From the cell containing the given text, extract its center point as [X, Y] coordinate. 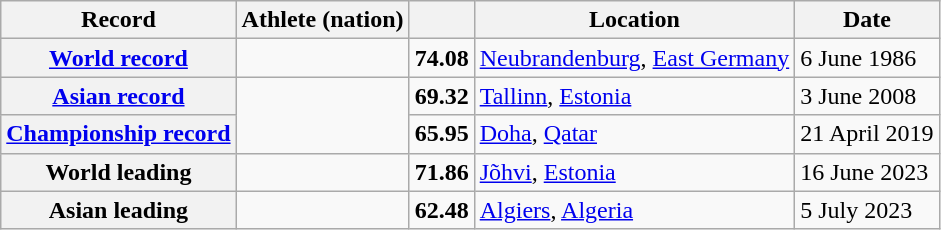
6 June 1986 [867, 58]
Asian leading [118, 210]
Doha, Qatar [634, 134]
Jõhvi, Estonia [634, 172]
3 June 2008 [867, 96]
Record [118, 20]
Neubrandenburg, East Germany [634, 58]
World leading [118, 172]
74.08 [442, 58]
Algiers, Algeria [634, 210]
World record [118, 58]
Tallinn, Estonia [634, 96]
Location [634, 20]
71.86 [442, 172]
62.48 [442, 210]
5 July 2023 [867, 210]
21 April 2019 [867, 134]
Date [867, 20]
Asian record [118, 96]
69.32 [442, 96]
16 June 2023 [867, 172]
65.95 [442, 134]
Championship record [118, 134]
Athlete (nation) [322, 20]
